Output the (x, y) coordinate of the center of the cell containing the given text.  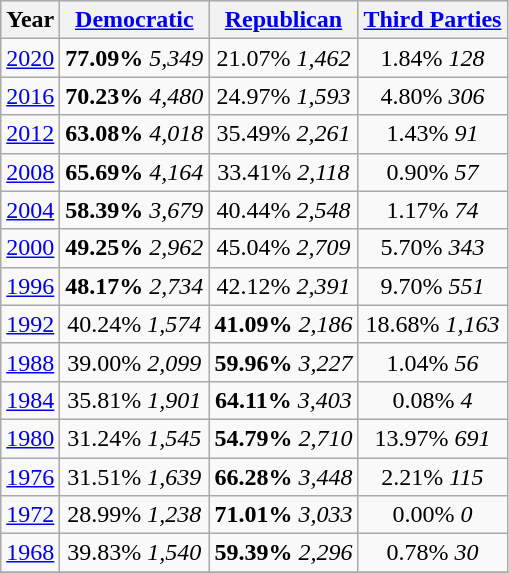
65.69% 4,164 (134, 172)
39.00% 2,099 (134, 362)
66.28% 3,448 (284, 477)
42.12% 2,391 (284, 286)
Republican (284, 20)
1984 (30, 400)
39.83% 1,540 (134, 553)
2016 (30, 96)
59.39% 2,296 (284, 553)
0.08% 4 (432, 400)
41.09% 2,186 (284, 324)
31.24% 1,545 (134, 438)
58.39% 3,679 (134, 210)
35.49% 2,261 (284, 134)
40.24% 1,574 (134, 324)
9.70% 551 (432, 286)
18.68% 1,163 (432, 324)
0.00% 0 (432, 515)
63.08% 4,018 (134, 134)
35.81% 1,901 (134, 400)
49.25% 2,962 (134, 248)
13.97% 691 (432, 438)
31.51% 1,639 (134, 477)
1996 (30, 286)
70.23% 4,480 (134, 96)
1968 (30, 553)
33.41% 2,118 (284, 172)
59.96% 3,227 (284, 362)
77.09% 5,349 (134, 58)
2012 (30, 134)
0.90% 57 (432, 172)
40.44% 2,548 (284, 210)
2004 (30, 210)
Third Parties (432, 20)
1980 (30, 438)
1976 (30, 477)
21.07% 1,462 (284, 58)
1988 (30, 362)
0.78% 30 (432, 553)
1.84% 128 (432, 58)
2020 (30, 58)
4.80% 306 (432, 96)
28.99% 1,238 (134, 515)
1992 (30, 324)
1.17% 74 (432, 210)
5.70% 343 (432, 248)
71.01% 3,033 (284, 515)
Democratic (134, 20)
1.04% 56 (432, 362)
54.79% 2,710 (284, 438)
2008 (30, 172)
24.97% 1,593 (284, 96)
Year (30, 20)
1.43% 91 (432, 134)
2.21% 115 (432, 477)
1972 (30, 515)
2000 (30, 248)
48.17% 2,734 (134, 286)
45.04% 2,709 (284, 248)
64.11% 3,403 (284, 400)
